Find where the given text appears and provide that cell's center as [X, Y] coordinate. 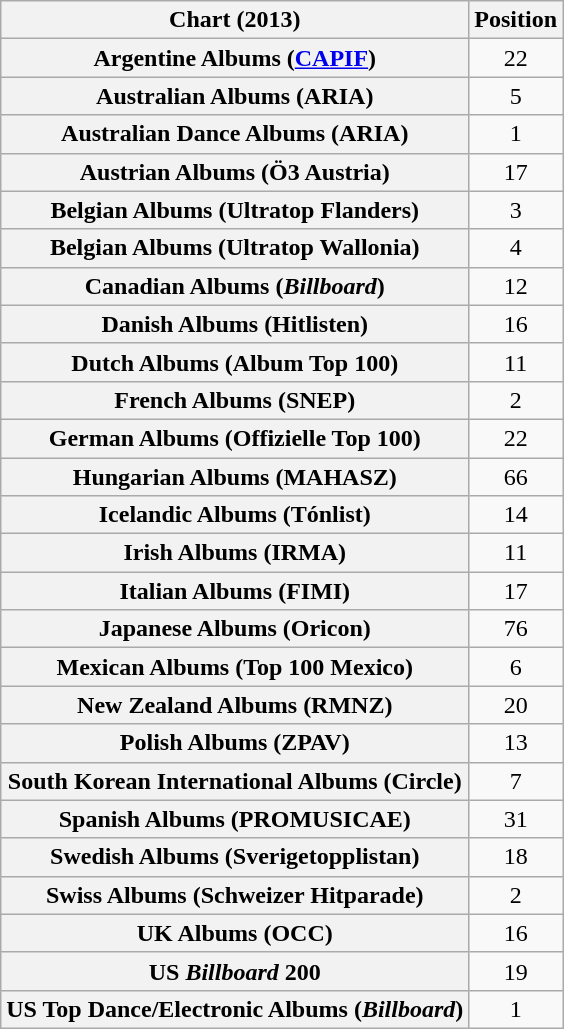
3 [516, 210]
Japanese Albums (Oricon) [235, 629]
20 [516, 705]
13 [516, 743]
South Korean International Albums (Circle) [235, 781]
Argentine Albums (CAPIF) [235, 58]
Icelandic Albums (Tónlist) [235, 515]
Belgian Albums (Ultratop Flanders) [235, 210]
Hungarian Albums (MAHASZ) [235, 477]
66 [516, 477]
Austrian Albums (Ö3 Austria) [235, 172]
US Billboard 200 [235, 971]
12 [516, 286]
5 [516, 96]
Canadian Albums (Billboard) [235, 286]
Dutch Albums (Album Top 100) [235, 362]
US Top Dance/Electronic Albums (Billboard) [235, 1009]
7 [516, 781]
Position [516, 20]
Spanish Albums (PROMUSICAE) [235, 819]
Italian Albums (FIMI) [235, 591]
19 [516, 971]
Polish Albums (ZPAV) [235, 743]
New Zealand Albums (RMNZ) [235, 705]
Swiss Albums (Schweizer Hitparade) [235, 895]
Swedish Albums (Sverigetopplistan) [235, 857]
Belgian Albums (Ultratop Wallonia) [235, 248]
31 [516, 819]
Australian Dance Albums (ARIA) [235, 134]
Chart (2013) [235, 20]
Danish Albums (Hitlisten) [235, 324]
German Albums (Offizielle Top 100) [235, 438]
Mexican Albums (Top 100 Mexico) [235, 667]
French Albums (SNEP) [235, 400]
Australian Albums (ARIA) [235, 96]
76 [516, 629]
UK Albums (OCC) [235, 933]
18 [516, 857]
4 [516, 248]
14 [516, 515]
Irish Albums (IRMA) [235, 553]
6 [516, 667]
